Determine the [X, Y] coordinate at the center of the cell enclosing the given text.  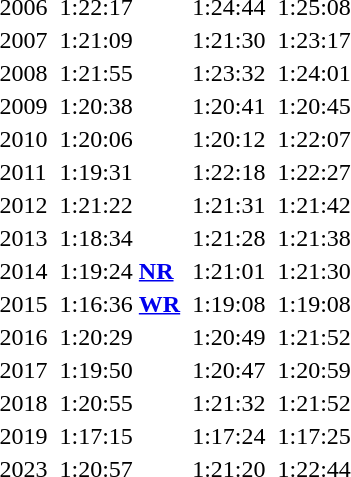
1:20:12 [229, 139]
1:23:32 [229, 73]
1:20:06 [120, 139]
1:19:24 NR [120, 271]
1:19:08 [229, 304]
1:21:22 [120, 205]
1:17:15 [120, 436]
1:20:55 [120, 403]
1:20:41 [229, 106]
1:20:47 [229, 370]
1:21:09 [120, 40]
1:19:50 [120, 370]
1:16:36 WR [120, 304]
1:21:30 [229, 40]
1:21:32 [229, 403]
1:19:31 [120, 172]
1:20:49 [229, 337]
1:22:18 [229, 172]
1:17:24 [229, 436]
1:20:38 [120, 106]
1:21:28 [229, 238]
1:21:31 [229, 205]
1:21:55 [120, 73]
1:18:34 [120, 238]
1:21:01 [229, 271]
1:20:29 [120, 337]
